Locate the cell with the specified text and output its [x, y] center coordinate. 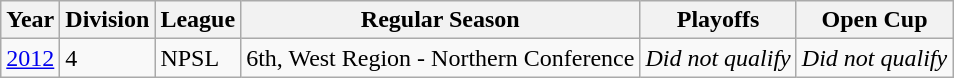
NPSL [198, 58]
4 [108, 58]
2012 [30, 58]
6th, West Region - Northern Conference [440, 58]
Regular Season [440, 20]
Playoffs [718, 20]
Open Cup [874, 20]
League [198, 20]
Division [108, 20]
Year [30, 20]
